Detect which cell encompasses the target text, then output its (X, Y) center coordinate. 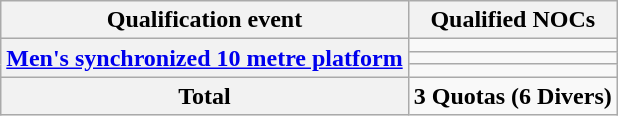
3 Quotas (6 Divers) (512, 96)
Qualification event (204, 20)
Men's synchronized 10 metre platform (204, 58)
Total (204, 96)
Qualified NOCs (512, 20)
